Provide the (x, y) coordinate of the cell's center where the given text is located.  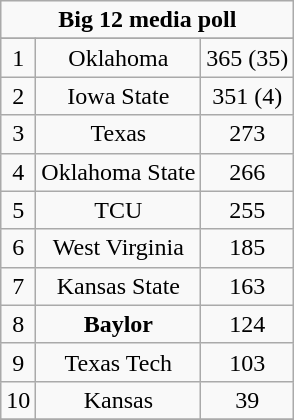
103 (248, 362)
2 (18, 96)
Texas (118, 134)
4 (18, 172)
365 (35) (248, 58)
Iowa State (118, 96)
255 (248, 210)
Oklahoma State (118, 172)
8 (18, 324)
6 (18, 248)
39 (248, 400)
Oklahoma (118, 58)
Kansas State (118, 286)
273 (248, 134)
7 (18, 286)
Baylor (118, 324)
Texas Tech (118, 362)
351 (4) (248, 96)
5 (18, 210)
TCU (118, 210)
Kansas (118, 400)
266 (248, 172)
West Virginia (118, 248)
163 (248, 286)
Big 12 media poll (148, 20)
185 (248, 248)
3 (18, 134)
10 (18, 400)
9 (18, 362)
1 (18, 58)
124 (248, 324)
